Identify which cell holds the provided text, then report its (x, y) central coordinate. 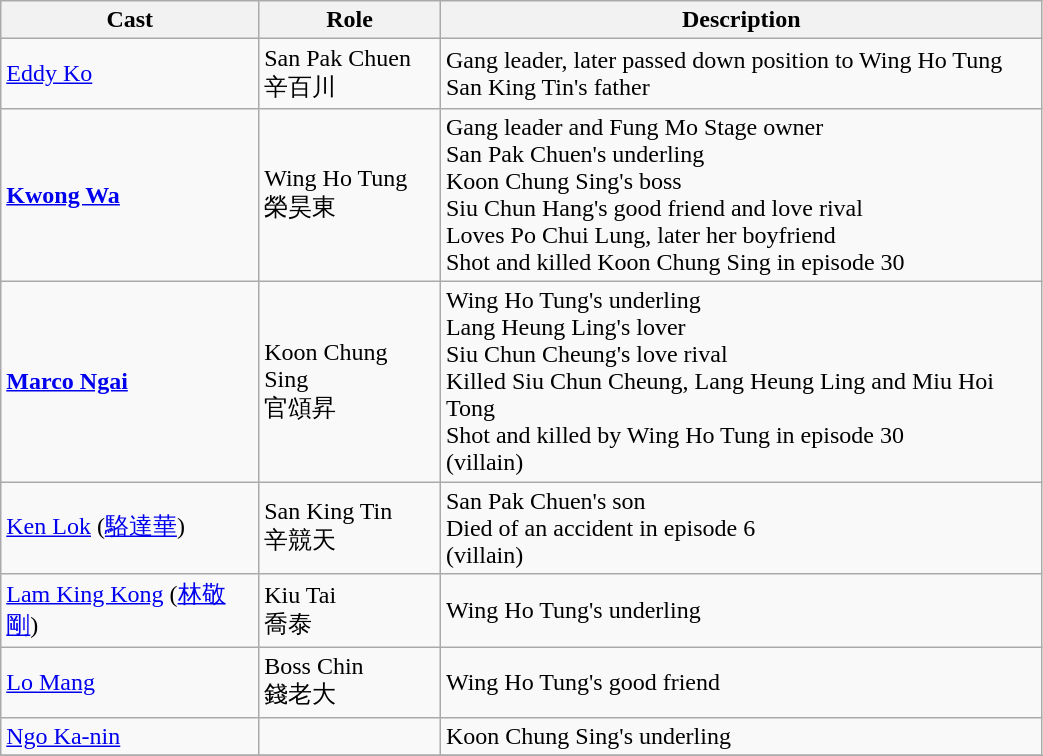
Wing Ho Tung's underling (741, 611)
Koon Chung Sing's underling (741, 736)
Boss Chin錢老大 (350, 683)
Kwong Wa (130, 194)
San King Tin辛競天 (350, 528)
Lam King Kong (林敬剛) (130, 611)
San Pak Chuen's sonDied of an accident in episode 6(villain) (741, 528)
Ken Lok (駱達華) (130, 528)
Kiu Tai喬泰 (350, 611)
Lo Mang (130, 683)
Eddy Ko (130, 74)
Wing Ho Tung榮昊東 (350, 194)
Gang leader, later passed down position to Wing Ho TungSan King Tin's father (741, 74)
Wing Ho Tung's good friend (741, 683)
San Pak Chuen辛百川 (350, 74)
Role (350, 20)
Description (741, 20)
Koon Chung Sing官頌昇 (350, 381)
Marco Ngai (130, 381)
Cast (130, 20)
Ngo Ka-nin (130, 736)
